Output the [X, Y] coordinate of the center of the cell containing the given text.  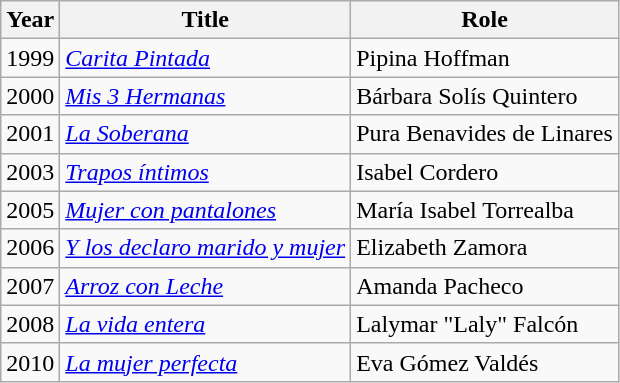
Elizabeth Zamora [485, 248]
2001 [30, 134]
Trapos íntimos [206, 172]
2000 [30, 96]
Pura Benavides de Linares [485, 134]
Isabel Cordero [485, 172]
Pipina Hoffman [485, 58]
2003 [30, 172]
Mujer con pantalones [206, 210]
La Soberana [206, 134]
Carita Pintada [206, 58]
Bárbara Solís Quintero [485, 96]
Amanda Pacheco [485, 286]
Eva Gómez Valdés [485, 362]
Title [206, 20]
Arroz con Leche [206, 286]
2008 [30, 324]
La vida entera [206, 324]
La mujer perfecta [206, 362]
2006 [30, 248]
Role [485, 20]
Year [30, 20]
María Isabel Torrealba [485, 210]
Mis 3 Hermanas [206, 96]
1999 [30, 58]
Lalymar "Laly" Falcón [485, 324]
2005 [30, 210]
2010 [30, 362]
2007 [30, 286]
Y los declaro marido y mujer [206, 248]
